Find where the given text appears and provide that cell's center as (X, Y) coordinate. 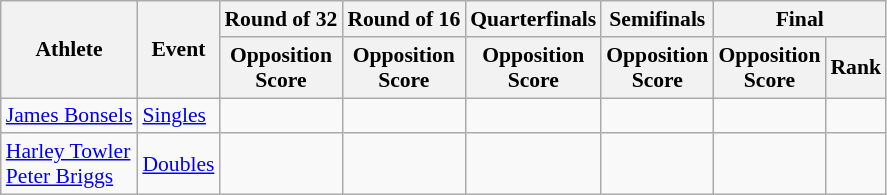
James Bonsels (70, 116)
Singles (178, 116)
Doubles (178, 164)
Athlete (70, 50)
Event (178, 50)
Quarterfinals (533, 19)
Round of 16 (404, 19)
Semifinals (657, 19)
Round of 32 (280, 19)
Harley Towler Peter Briggs (70, 164)
Final (800, 19)
Rank (856, 68)
